Return (x, y) of the center of cell containing provided text 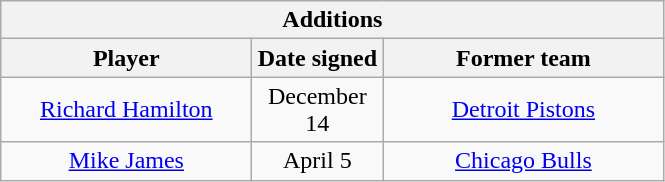
December 14 (318, 110)
Date signed (318, 58)
April 5 (318, 161)
Player (126, 58)
Additions (332, 20)
Chicago Bulls (524, 161)
Former team (524, 58)
Richard Hamilton (126, 110)
Detroit Pistons (524, 110)
Mike James (126, 161)
